Return (x, y) of the center of cell containing provided text 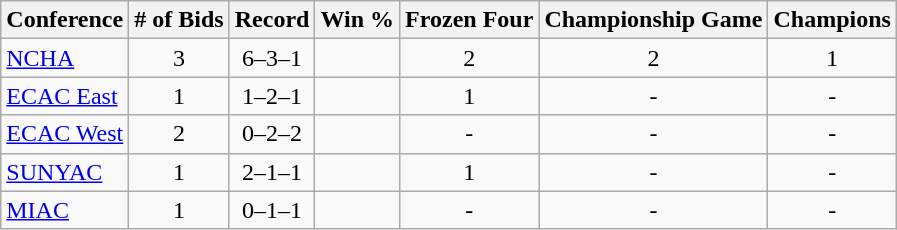
Conference (65, 20)
Championship Game (654, 20)
ECAC East (65, 96)
SUNYAC (65, 172)
3 (179, 58)
0–2–2 (272, 134)
MIAC (65, 210)
ECAC West (65, 134)
Frozen Four (470, 20)
Win % (358, 20)
Record (272, 20)
6–3–1 (272, 58)
0–1–1 (272, 210)
NCHA (65, 58)
# of Bids (179, 20)
Champions (832, 20)
2–1–1 (272, 172)
1–2–1 (272, 96)
